Extract the [X, Y] coordinate from the center of the cell holding the provided text.  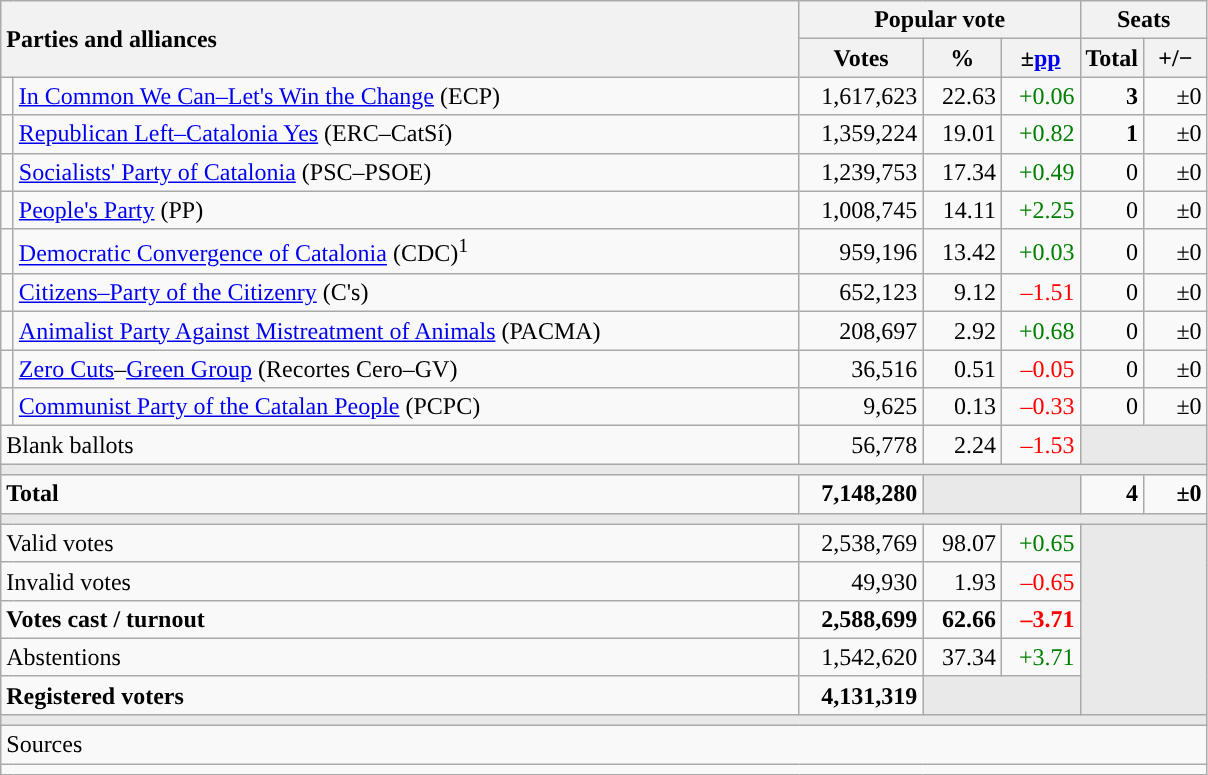
36,516 [861, 369]
Seats [1144, 20]
19.01 [962, 134]
1.93 [962, 581]
1,008,745 [861, 210]
959,196 [861, 252]
2.92 [962, 331]
+0.03 [1040, 252]
Parties and alliances [400, 39]
Animalist Party Against Mistreatment of Animals (PACMA) [406, 331]
37.34 [962, 657]
Popular vote [940, 20]
+3.71 [1040, 657]
9,625 [861, 407]
98.07 [962, 543]
+0.06 [1040, 96]
7,148,280 [861, 494]
0.51 [962, 369]
–0.05 [1040, 369]
Socialists' Party of Catalonia (PSC–PSOE) [406, 172]
17.34 [962, 172]
–1.53 [1040, 445]
Votes cast / turnout [400, 619]
652,123 [861, 293]
Democratic Convergence of Catalonia (CDC)1 [406, 252]
–0.65 [1040, 581]
–0.33 [1040, 407]
2,538,769 [861, 543]
1,359,224 [861, 134]
Republican Left–Catalonia Yes (ERC–CatSí) [406, 134]
In Common We Can–Let's Win the Change (ECP) [406, 96]
1,617,623 [861, 96]
+/− [1176, 58]
±pp [1040, 58]
Zero Cuts–Green Group (Recortes Cero–GV) [406, 369]
0.13 [962, 407]
14.11 [962, 210]
People's Party (PP) [406, 210]
Blank ballots [400, 445]
1,239,753 [861, 172]
+2.25 [1040, 210]
56,778 [861, 445]
13.42 [962, 252]
1 [1112, 134]
1,542,620 [861, 657]
+0.68 [1040, 331]
Communist Party of the Catalan People (PCPC) [406, 407]
62.66 [962, 619]
+0.65 [1040, 543]
+0.49 [1040, 172]
3 [1112, 96]
Invalid votes [400, 581]
4,131,319 [861, 695]
Citizens–Party of the Citizenry (C's) [406, 293]
Votes [861, 58]
+0.82 [1040, 134]
2.24 [962, 445]
22.63 [962, 96]
49,930 [861, 581]
Sources [604, 745]
4 [1112, 494]
–1.51 [1040, 293]
208,697 [861, 331]
9.12 [962, 293]
Valid votes [400, 543]
% [962, 58]
2,588,699 [861, 619]
Registered voters [400, 695]
–3.71 [1040, 619]
Abstentions [400, 657]
